From the cell containing the given text, extract its center point as (X, Y) coordinate. 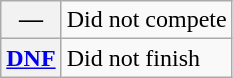
Did not finish (146, 58)
Did not compete (146, 20)
DNF (31, 58)
— (31, 20)
